Detect which cell encompasses the target text, then output its [x, y] center coordinate. 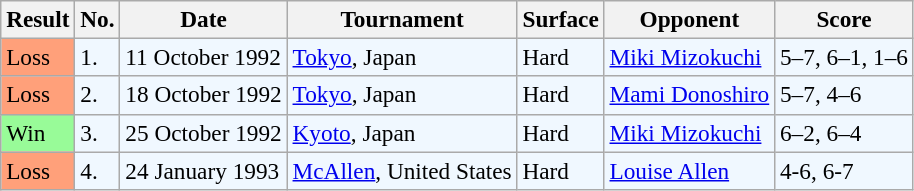
Louise Allen [689, 170]
Score [844, 19]
Kyoto, Japan [402, 133]
4-6, 6-7 [844, 170]
25 October 1992 [204, 133]
No. [98, 19]
6–2, 6–4 [844, 133]
5–7, 6–1, 1–6 [844, 57]
11 October 1992 [204, 57]
Opponent [689, 19]
5–7, 4–6 [844, 95]
Result [38, 19]
24 January 1993 [204, 170]
3. [98, 133]
Win [38, 133]
Mami Donoshiro [689, 95]
McAllen, United States [402, 170]
2. [98, 95]
Date [204, 19]
Tournament [402, 19]
Surface [560, 19]
4. [98, 170]
18 October 1992 [204, 95]
1. [98, 57]
